Return [X, Y] of the center of cell containing provided text 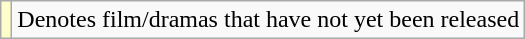
Denotes film/dramas that have not yet been released [268, 20]
